For the text-containing cell, return its midpoint in (X, Y) coordinate format. 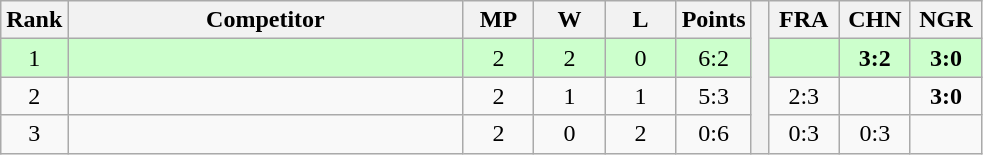
5:3 (714, 96)
6:2 (714, 58)
FRA (804, 20)
Points (714, 20)
3 (34, 134)
CHN (874, 20)
NGR (946, 20)
MP (498, 20)
2:3 (804, 96)
0:6 (714, 134)
L (640, 20)
Rank (34, 20)
W (570, 20)
Competitor (266, 20)
3:2 (874, 58)
